Scan for the cell matching the given text and deliver its [X, Y] coordinate at center. 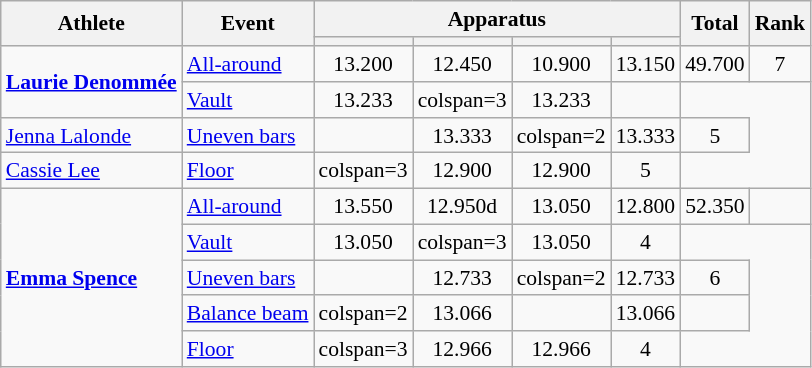
12.800 [646, 207]
Emma Spence [92, 278]
Rank [780, 24]
10.900 [562, 64]
49.700 [714, 64]
6 [714, 278]
Jenna Lalonde [92, 136]
Total [714, 24]
Event [248, 24]
52.350 [714, 207]
13.200 [364, 64]
Athlete [92, 24]
Laurie Denommée [92, 82]
13.150 [646, 64]
12.950d [462, 207]
13.550 [364, 207]
Apparatus [498, 19]
7 [780, 64]
Cassie Lee [92, 171]
12.450 [462, 64]
Balance beam [248, 314]
